Extract the [x, y] coordinate from the center of the cell holding the provided text.  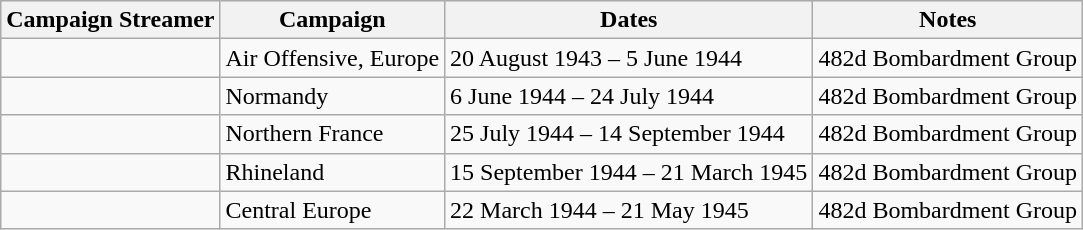
Normandy [332, 96]
25 July 1944 – 14 September 1944 [629, 134]
Dates [629, 20]
6 June 1944 – 24 July 1944 [629, 96]
Campaign Streamer [110, 20]
Rhineland [332, 172]
20 August 1943 – 5 June 1944 [629, 58]
Northern France [332, 134]
Notes [948, 20]
15 September 1944 – 21 March 1945 [629, 172]
Campaign [332, 20]
Central Europe [332, 210]
22 March 1944 – 21 May 1945 [629, 210]
Air Offensive, Europe [332, 58]
